Return the [x, y] coordinate for the center point of the cell that contains the specified text.  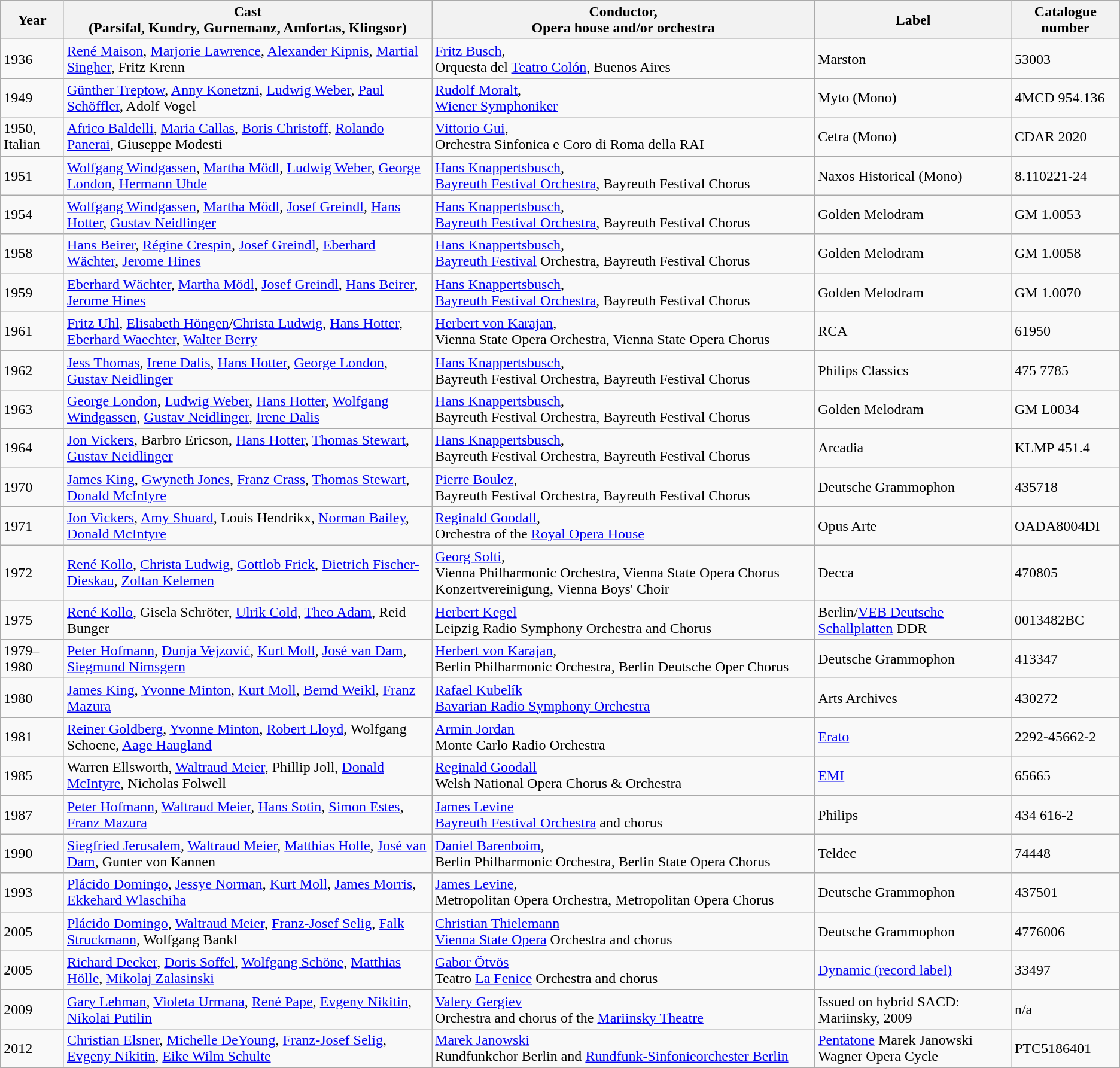
1979–1980 [32, 659]
n/a [1065, 1009]
Georg Solti,Vienna Philharmonic Orchestra, Vienna State Opera Chorus Konzertvereinigung, Vienna Boys' Choir [623, 573]
James King, Yvonne Minton, Kurt Moll, Bernd Weikl, Franz Mazura [248, 698]
René Maison, Marjorie Lawrence, Alexander Kipnis, Martial Singher, Fritz Krenn [248, 59]
Jon Vickers, Amy Shuard, Louis Hendrikx, Norman Bailey, Donald McIntyre [248, 527]
Erato [913, 737]
Cetra (Mono) [913, 136]
Valery GergievOrchestra and chorus of the Mariinsky Theatre [623, 1009]
1951 [32, 176]
Teldec [913, 853]
1936 [32, 59]
GM L0034 [1065, 409]
Marek JanowskiRundfunkchor Berlin and Rundfunk-Sinfonieorchester Berlin [623, 1048]
1964 [32, 448]
KLMP 451.4 [1065, 448]
Berlin/VEB Deutsche Schallplatten DDR [913, 620]
Vittorio Gui,Orchestra Sinfonica e Coro di Roma della RAI [623, 136]
James LevineBayreuth Festival Orchestra and chorus [623, 815]
0013482BC [1065, 620]
Armin JordanMonte Carlo Radio Orchestra [623, 737]
EMI [913, 775]
Herbert von Karajan,Vienna State Opera Orchestra, Vienna State Opera Chorus [623, 331]
Gabor ÖtvösTeatro La Fenice Orchestra and chorus [623, 970]
1949 [32, 98]
74448 [1065, 853]
1972 [32, 573]
Conductor,Opera house and/or orchestra [623, 20]
1981 [32, 737]
Peter Hofmann, Dunja Vejzović, Kurt Moll, José van Dam, Siegmund Nimsgern [248, 659]
Fritz Uhl, Elisabeth Höngen/Christa Ludwig, Hans Hotter, Eberhard Waechter, Walter Berry [248, 331]
1950, Italian [32, 136]
1990 [32, 853]
Cast(Parsifal, Kundry, Gurnemanz, Amfortas, Klingsor) [248, 20]
1961 [32, 331]
434 616-2 [1065, 815]
1980 [32, 698]
Christian ThielemannVienna State Opera Orchestra and chorus [623, 931]
René Kollo, Christa Ludwig, Gottlob Frick, Dietrich Fischer-Dieskau, Zoltan Kelemen [248, 573]
Africo Baldelli, Maria Callas, Boris Christoff, Rolando Panerai, Giuseppe Modesti [248, 136]
1987 [32, 815]
Issued on hybrid SACD: Mariinsky, 2009 [913, 1009]
Günther Treptow, Anny Konetzni, Ludwig Weber, Paul Schöffler, Adolf Vogel [248, 98]
Wolfgang Windgassen, Martha Mödl, Ludwig Weber, George London, Hermann Uhde [248, 176]
61950 [1065, 331]
2009 [32, 1009]
Rudolf Moralt,Wiener Symphoniker [623, 98]
GM 1.0058 [1065, 254]
Reginald Goodall,Orchestra of the Royal Opera House [623, 527]
Pierre Boulez,Bayreuth Festival Orchestra, Bayreuth Festival Chorus [623, 487]
1985 [32, 775]
Wolfgang Windgassen, Martha Mödl, Josef Greindl, Hans Hotter, Gustav Neidlinger [248, 214]
Dynamic (record label) [913, 970]
Naxos Historical (Mono) [913, 176]
Herbert von Karajan,Berlin Philharmonic Orchestra, Berlin Deutsche Oper Chorus [623, 659]
1962 [32, 370]
Marston [913, 59]
Opus Arte [913, 527]
Daniel Barenboim,Berlin Philharmonic Orchestra, Berlin State Opera Chorus [623, 853]
Year [32, 20]
33497 [1065, 970]
RCA [913, 331]
Fritz Busch,Orquesta del Teatro Colón, Buenos Aires [623, 59]
Reiner Goldberg, Yvonne Minton, Robert Lloyd, Wolfgang Schoene, Aage Haugland [248, 737]
CDAR 2020 [1065, 136]
Peter Hofmann, Waltraud Meier, Hans Sotin, Simon Estes, Franz Mazura [248, 815]
1993 [32, 893]
Reginald GoodallWelsh National Opera Chorus & Orchestra [623, 775]
Arts Archives [913, 698]
435718 [1065, 487]
Pentatone Marek Janowski Wagner Opera Cycle [913, 1048]
Plácido Domingo, Jessye Norman, Kurt Moll, James Morris, Ekkehard Wlaschiha [248, 893]
Plácido Domingo, Waltraud Meier, Franz-Josef Selig, Falk Struckmann, Wolfgang Bankl [248, 931]
2292-45662-2 [1065, 737]
Philips Classics [913, 370]
Hans Beirer, Régine Crespin, Josef Greindl, Eberhard Wächter, Jerome Hines [248, 254]
1958 [32, 254]
Rafael KubelíkBavarian Radio Symphony Orchestra [623, 698]
Label [913, 20]
Jess Thomas, Irene Dalis, Hans Hotter, George London, Gustav Neidlinger [248, 370]
65665 [1065, 775]
Siegfried Jerusalem, Waltraud Meier, Matthias Holle, José van Dam, Gunter von Kannen [248, 853]
Gary Lehman, Violeta Urmana, René Pape, Evgeny Nikitin, Nikolai Putilin [248, 1009]
437501 [1065, 893]
4MCD 954.136 [1065, 98]
2012 [32, 1048]
8.110221-24 [1065, 176]
1971 [32, 527]
GM 1.0053 [1065, 214]
1963 [32, 409]
René Kollo, Gisela Schröter, Ulrik Cold, Theo Adam, Reid Bunger [248, 620]
1970 [32, 487]
475 7785 [1065, 370]
Decca [913, 573]
Philips [913, 815]
Warren Ellsworth, Waltraud Meier, Phillip Joll, Donald McIntyre, Nicholas Folwell [248, 775]
James King, Gwyneth Jones, Franz Crass, Thomas Stewart, Donald McIntyre [248, 487]
Eberhard Wächter, Martha Mödl, Josef Greindl, Hans Beirer, Jerome Hines [248, 292]
53003 [1065, 59]
1975 [32, 620]
4776006 [1065, 931]
Christian Elsner, Michelle DeYoung, Franz-Josef Selig, Evgeny Nikitin, Eike Wilm Schulte [248, 1048]
Arcadia [913, 448]
430272 [1065, 698]
OADA8004DI [1065, 527]
470805 [1065, 573]
1959 [32, 292]
GM 1.0070 [1065, 292]
1954 [32, 214]
James Levine,Metropolitan Opera Orchestra, Metropolitan Opera Chorus [623, 893]
Jon Vickers, Barbro Ericson, Hans Hotter, Thomas Stewart, Gustav Neidlinger [248, 448]
413347 [1065, 659]
Herbert KegelLeipzig Radio Symphony Orchestra and Chorus [623, 620]
Richard Decker, Doris Soffel, Wolfgang Schöne, Matthias Hölle, Mikolaj Zalasinski [248, 970]
PTC5186401 [1065, 1048]
George London, Ludwig Weber, Hans Hotter, Wolfgang Windgassen, Gustav Neidlinger, Irene Dalis [248, 409]
Myto (Mono) [913, 98]
Catalogue number [1065, 20]
